Determine the [x, y] coordinate at the center of the cell enclosing the given text.  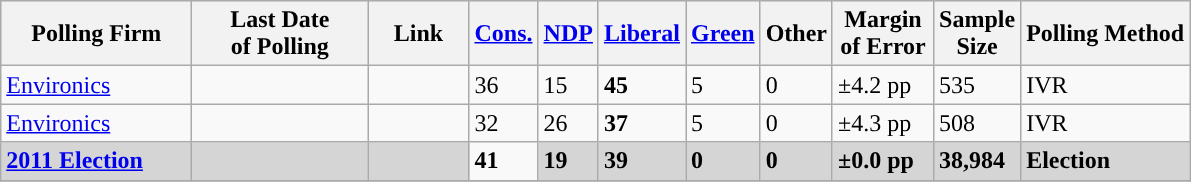
±4.2 pp [882, 85]
±0.0 pp [882, 161]
Last Dateof Polling [280, 34]
Polling Method [1106, 34]
45 [642, 85]
37 [642, 123]
36 [504, 85]
SampleSize [978, 34]
Cons. [504, 34]
15 [568, 85]
32 [504, 123]
508 [978, 123]
Marginof Error [882, 34]
Link [418, 34]
Polling Firm [96, 34]
26 [568, 123]
NDP [568, 34]
41 [504, 161]
Election [1106, 161]
±4.3 pp [882, 123]
Green [724, 34]
38,984 [978, 161]
19 [568, 161]
2011 Election [96, 161]
39 [642, 161]
Liberal [642, 34]
535 [978, 85]
Other [796, 34]
